Determine the [x, y] coordinate at the center of the cell enclosing the given text.  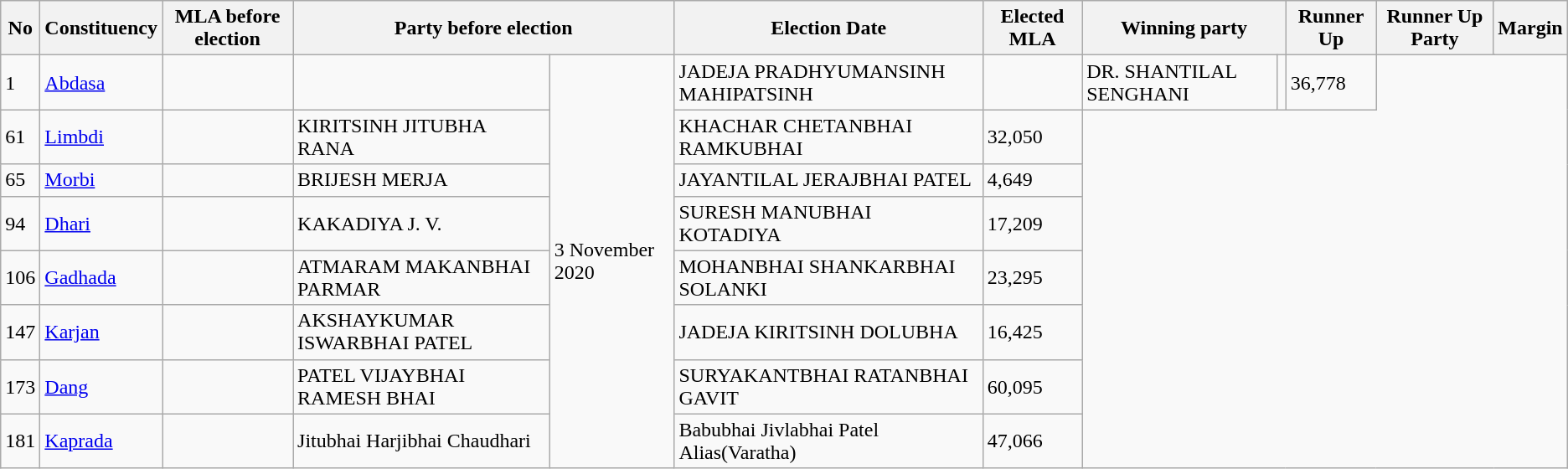
BRIJESH MERJA [422, 180]
36,778 [1331, 82]
17,209 [1032, 223]
JADEJA KIRITSINH DOLUBHA [828, 332]
Election Date [828, 28]
3 November 2020 [611, 262]
Abdasa [101, 82]
ATMARAM MAKANBHAI PARMAR [422, 278]
No [20, 28]
SURYAKANTBHAI RATANBHAI GAVIT [828, 387]
JAYANTILAL JERAJBHAI PATEL [828, 180]
60,095 [1032, 387]
61 [20, 137]
106 [20, 278]
DR. SHANTILAL SENGHANI [1179, 82]
Kaprada [101, 441]
Morbi [101, 180]
1 [20, 82]
32,050 [1032, 137]
Gadhada [101, 278]
Party before election [484, 28]
Runner Up [1331, 28]
4,649 [1032, 180]
SURESH MANUBHAI KOTADIYA [828, 223]
Karjan [101, 332]
Runner Up Party [1435, 28]
AKSHAYKUMAR ISWARBHAI PATEL [422, 332]
Babubhai Jivlabhai Patel Alias(Varatha) [828, 441]
JADEJA PRADHYUMANSINH MAHIPATSINH [828, 82]
Elected MLA [1032, 28]
KAKADIYA J. V. [422, 223]
Jitubhai Harjibhai Chaudhari [422, 441]
Margin [1530, 28]
Constituency [101, 28]
MOHANBHAI SHANKARBHAI SOLANKI [828, 278]
Winning party [1184, 28]
16,425 [1032, 332]
47,066 [1032, 441]
KHACHAR CHETANBHAI RAMKUBHAI [828, 137]
65 [20, 180]
Dang [101, 387]
Limbdi [101, 137]
181 [20, 441]
94 [20, 223]
173 [20, 387]
Dhari [101, 223]
23,295 [1032, 278]
147 [20, 332]
PATEL VIJAYBHAI RAMESH BHAI [422, 387]
KIRITSINH JITUBHA RANA [422, 137]
MLA before election [228, 28]
